Extract the (x, y) coordinate from the center of the cell holding the provided text.  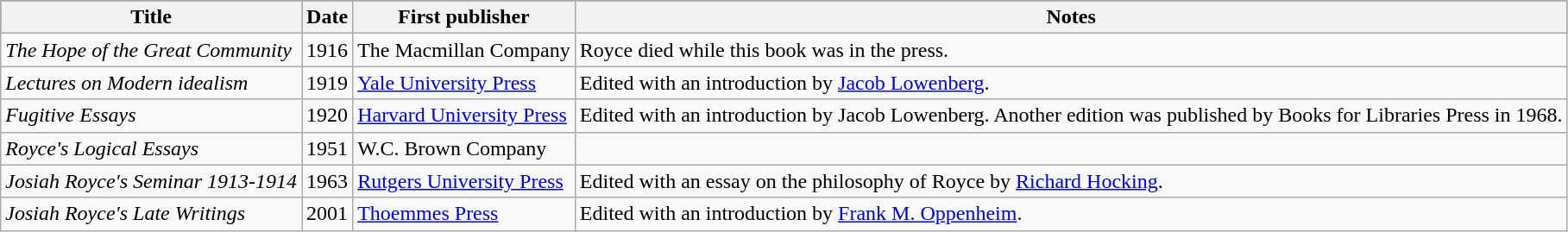
Fugitive Essays (152, 116)
Notes (1071, 17)
Royce died while this book was in the press. (1071, 50)
Edited with an introduction by Jacob Lowenberg. Another edition was published by Books for Libraries Press in 1968. (1071, 116)
Rutgers University Press (464, 181)
1951 (328, 148)
Edited with an introduction by Frank M. Oppenheim. (1071, 214)
First publisher (464, 17)
Date (328, 17)
Thoemmes Press (464, 214)
1963 (328, 181)
Edited with an essay on the philosophy of Royce by Richard Hocking. (1071, 181)
Royce's Logical Essays (152, 148)
The Macmillan Company (464, 50)
Josiah Royce's Seminar 1913-1914 (152, 181)
1920 (328, 116)
2001 (328, 214)
1916 (328, 50)
Harvard University Press (464, 116)
Yale University Press (464, 83)
1919 (328, 83)
The Hope of the Great Community (152, 50)
Edited with an introduction by Jacob Lowenberg. (1071, 83)
Josiah Royce's Late Writings (152, 214)
Title (152, 17)
Lectures on Modern idealism (152, 83)
W.C. Brown Company (464, 148)
